Capture the cell that displays the provided text and extract its [X, Y] central coordinate. 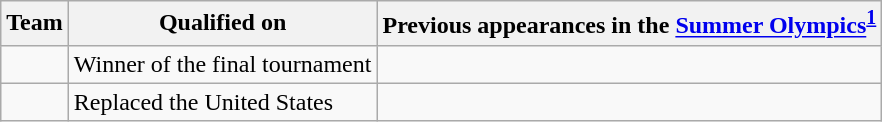
Winner of the final tournament [222, 64]
Team [35, 24]
Qualified on [222, 24]
Previous appearances in the Summer Olympics1 [630, 24]
Replaced the United States [222, 102]
